Provide the [x, y] coordinate of the cell's center where the given text is located.  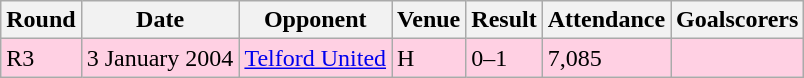
0–1 [504, 58]
Telford United [316, 58]
Date [160, 20]
H [429, 58]
Attendance [606, 20]
R3 [41, 58]
Opponent [316, 20]
Venue [429, 20]
Goalscorers [738, 20]
7,085 [606, 58]
3 January 2004 [160, 58]
Round [41, 20]
Result [504, 20]
